Identify which cell holds the provided text, then report its [X, Y] central coordinate. 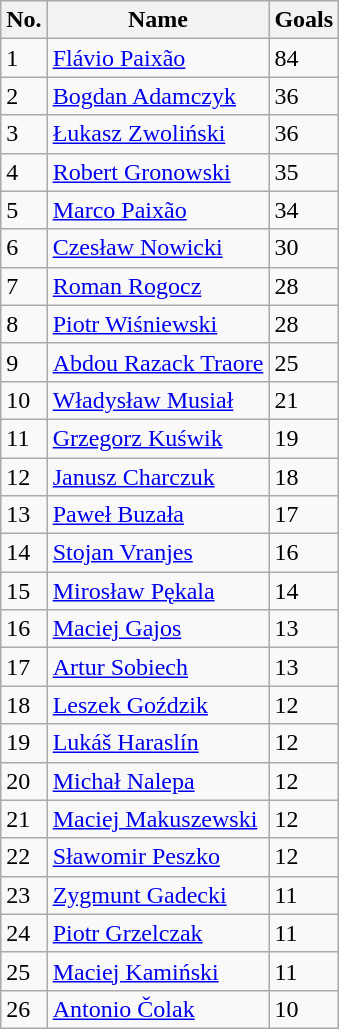
Maciej Gajos [158, 629]
8 [24, 324]
Abdou Razack Traore [158, 362]
23 [24, 895]
24 [24, 933]
Stojan Vranjes [158, 553]
34 [304, 210]
Łukasz Zwoliński [158, 134]
35 [304, 172]
Mirosław Pękala [158, 591]
2 [24, 96]
5 [24, 210]
Name [158, 20]
Roman Rogocz [158, 286]
Bogdan Adamczyk [158, 96]
Paweł Buzała [158, 515]
7 [24, 286]
Władysław Musiał [158, 400]
1 [24, 58]
9 [24, 362]
26 [24, 1009]
Grzegorz Kuświk [158, 438]
Michał Nalepa [158, 781]
20 [24, 781]
Sławomir Peszko [158, 857]
Artur Sobiech [158, 667]
3 [24, 134]
Goals [304, 20]
22 [24, 857]
30 [304, 248]
Czesław Nowicki [158, 248]
Robert Gronowski [158, 172]
84 [304, 58]
No. [24, 20]
Janusz Charczuk [158, 477]
Leszek Goździk [158, 705]
Marco Paixão [158, 210]
Maciej Kamiński [158, 971]
6 [24, 248]
4 [24, 172]
Flávio Paixão [158, 58]
Piotr Grzelczak [158, 933]
Lukáš Haraslín [158, 743]
Maciej Makuszewski [158, 819]
15 [24, 591]
Zygmunt Gadecki [158, 895]
Antonio Čolak [158, 1009]
Piotr Wiśniewski [158, 324]
